From the cell containing the given text, extract its center point as [x, y] coordinate. 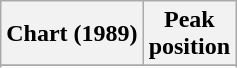
Chart (1989) [72, 34]
Peakposition [189, 34]
